For the text-containing cell, return its midpoint in (X, Y) coordinate format. 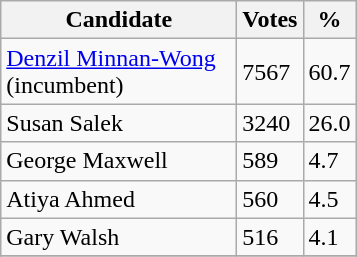
7567 (270, 72)
4.5 (330, 199)
589 (270, 161)
George Maxwell (119, 161)
Denzil Minnan-Wong (incumbent) (119, 72)
60.7 (330, 72)
560 (270, 199)
516 (270, 237)
4.1 (330, 237)
% (330, 20)
Susan Salek (119, 123)
Candidate (119, 20)
Votes (270, 20)
Atiya Ahmed (119, 199)
3240 (270, 123)
4.7 (330, 161)
Gary Walsh (119, 237)
26.0 (330, 123)
